Output the [X, Y] coordinate of the center of the cell containing the given text.  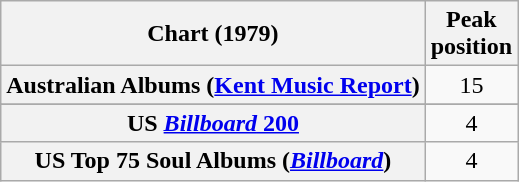
Australian Albums (Kent Music Report) [213, 85]
Chart (1979) [213, 34]
Peakposition [471, 34]
US Top 75 Soul Albums (Billboard) [213, 161]
US Billboard 200 [213, 123]
15 [471, 85]
